Search for the cell housing the specified text and yield its (x, y) center coordinate. 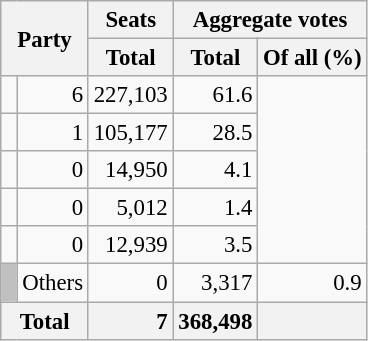
5,012 (130, 208)
12,939 (130, 245)
227,103 (130, 95)
3.5 (216, 245)
1.4 (216, 208)
Others (52, 283)
Of all (%) (312, 58)
368,498 (216, 321)
3,317 (216, 283)
28.5 (216, 133)
1 (52, 133)
7 (130, 321)
61.6 (216, 95)
105,177 (130, 133)
Seats (130, 20)
14,950 (130, 170)
4.1 (216, 170)
Party (45, 38)
Aggregate votes (270, 20)
6 (52, 95)
0.9 (312, 283)
